For the text-containing cell, return its midpoint in [X, Y] coordinate format. 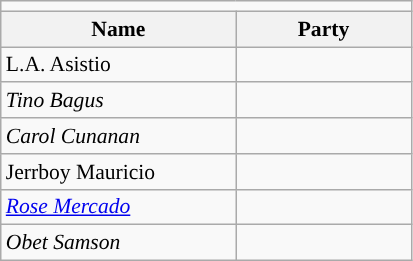
Jerrboy Mauricio [118, 172]
Name [118, 29]
Party [324, 29]
Tino Bagus [118, 101]
Rose Mercado [118, 207]
Carol Cunanan [118, 136]
Obet Samson [118, 243]
L.A. Asistio [118, 65]
